Search for the cell housing the specified text and yield its (x, y) center coordinate. 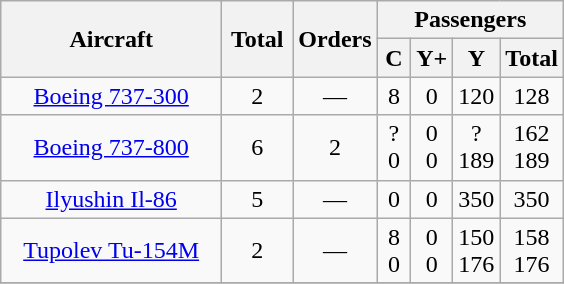
150176 (476, 250)
5 (258, 199)
Y+ (432, 58)
162189 (532, 148)
Passengers (470, 20)
80 (394, 250)
Orders (335, 39)
Y (476, 58)
Boeing 737-800 (112, 148)
6 (258, 148)
8 (394, 96)
?189 (476, 148)
C (394, 58)
Boeing 737-300 (112, 96)
128 (532, 96)
Aircraft (112, 39)
158176 (532, 250)
120 (476, 96)
?0 (394, 148)
Tupolev Tu-154M (112, 250)
Ilyushin Il-86 (112, 199)
